Identify which cell holds the provided text, then report its [x, y] central coordinate. 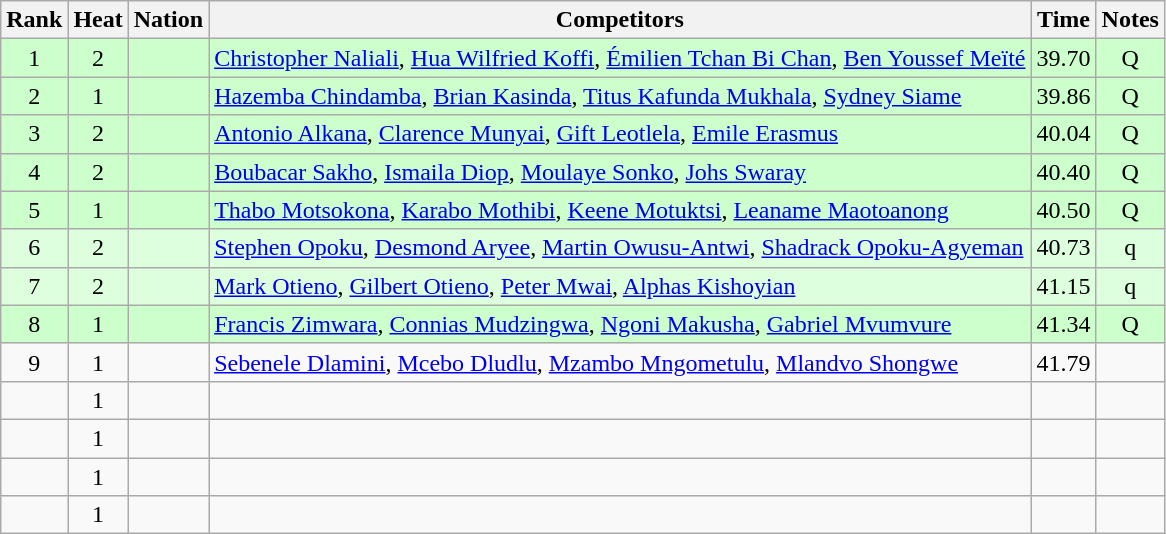
40.50 [1064, 210]
6 [34, 248]
8 [34, 324]
40.73 [1064, 248]
Notes [1130, 20]
Nation [168, 20]
39.86 [1064, 96]
41.34 [1064, 324]
Competitors [620, 20]
41.15 [1064, 286]
Francis Zimwara, Connias Mudzingwa, Ngoni Makusha, Gabriel Mvumvure [620, 324]
41.79 [1064, 362]
4 [34, 172]
Antonio Alkana, Clarence Munyai, Gift Leotlela, Emile Erasmus [620, 134]
9 [34, 362]
39.70 [1064, 58]
Christopher Naliali, Hua Wilfried Koffi, Émilien Tchan Bi Chan, Ben Youssef Meïté [620, 58]
3 [34, 134]
Thabo Motsokona, Karabo Mothibi, Keene Motuktsi, Leaname Maotoanong [620, 210]
Stephen Opoku, Desmond Aryee, Martin Owusu-Antwi, Shadrack Opoku-Agyeman [620, 248]
Sebenele Dlamini, Mcebo Dludlu, Mzambo Mngometulu, Mlandvo Shongwe [620, 362]
Hazemba Chindamba, Brian Kasinda, Titus Kafunda Mukhala, Sydney Siame [620, 96]
7 [34, 286]
Rank [34, 20]
Time [1064, 20]
Boubacar Sakho, Ismaila Diop, Moulaye Sonko, Johs Swaray [620, 172]
40.40 [1064, 172]
5 [34, 210]
40.04 [1064, 134]
Mark Otieno, Gilbert Otieno, Peter Mwai, Alphas Kishoyian [620, 286]
Heat [98, 20]
